Identify which cell holds the provided text, then report its [x, y] central coordinate. 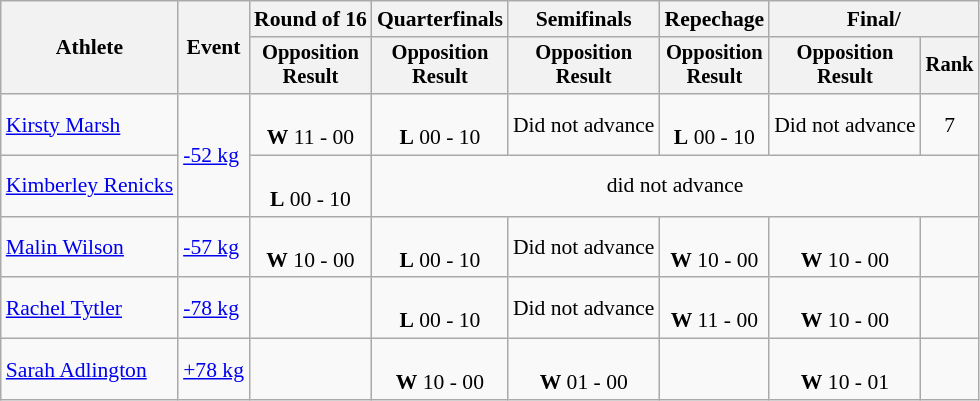
Round of 16 [310, 19]
Semifinals [584, 19]
Sarah Adlington [90, 370]
Kimberley Renicks [90, 186]
-57 kg [214, 248]
did not advance [675, 186]
Malin Wilson [90, 248]
Athlete [90, 48]
Kirsty Marsh [90, 124]
-78 kg [214, 308]
Quarterfinals [440, 19]
Event [214, 48]
+78 kg [214, 370]
Rank [950, 66]
-52 kg [214, 155]
7 [950, 124]
W 10 - 01 [845, 370]
Repechage [715, 19]
Final/ [874, 19]
W 01 - 00 [584, 370]
Rachel Tytler [90, 308]
